Find where the given text appears and provide that cell's center as [x, y] coordinate. 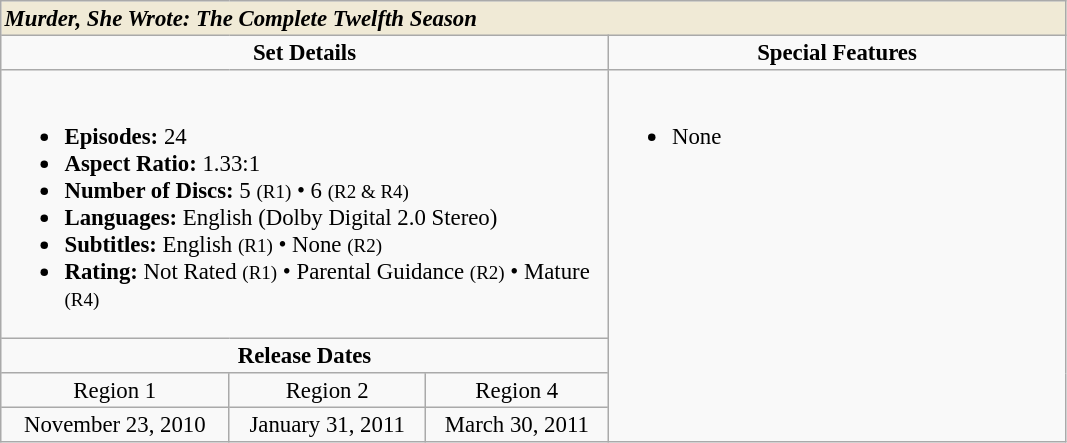
March 30, 2011 [516, 425]
Region 2 [328, 390]
Murder, She Wrote: The Complete Twelfth Season [534, 18]
Region 4 [516, 390]
None [837, 256]
November 23, 2010 [115, 425]
Release Dates [305, 356]
Set Details [305, 52]
Region 1 [115, 390]
January 31, 2011 [328, 425]
Special Features [837, 52]
